Scan for the cell matching the given text and deliver its [X, Y] coordinate at center. 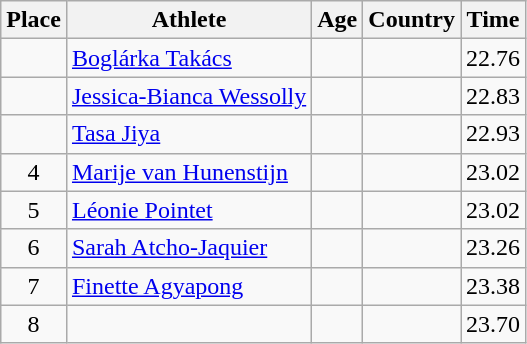
22.83 [494, 96]
Jessica-Bianca Wessolly [188, 96]
5 [34, 210]
23.70 [494, 324]
Age [338, 20]
7 [34, 286]
Country [412, 20]
23.38 [494, 286]
Tasa Jiya [188, 134]
Time [494, 20]
Léonie Pointet [188, 210]
Sarah Atcho-Jaquier [188, 248]
Finette Agyapong [188, 286]
Place [34, 20]
6 [34, 248]
22.76 [494, 58]
8 [34, 324]
22.93 [494, 134]
Marije van Hunenstijn [188, 172]
Boglárka Takács [188, 58]
23.26 [494, 248]
4 [34, 172]
Athlete [188, 20]
